Find where the given text appears and provide that cell's center as (X, Y) coordinate. 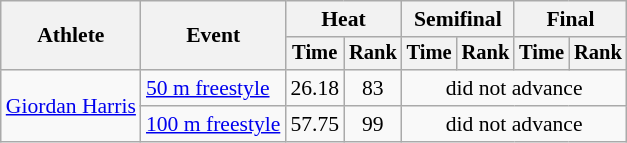
Athlete (71, 36)
57.75 (314, 124)
50 m freestyle (213, 88)
83 (373, 88)
26.18 (314, 88)
Final (570, 19)
Event (213, 36)
99 (373, 124)
100 m freestyle (213, 124)
Semifinal (458, 19)
Heat (343, 19)
Giordan Harris (71, 106)
